Extract the [X, Y] coordinate from the center of the cell holding the provided text.  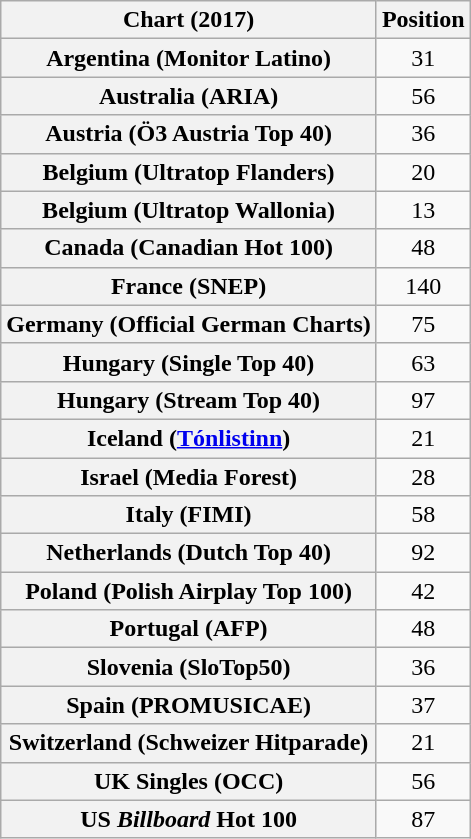
28 [423, 477]
Hungary (Stream Top 40) [189, 400]
75 [423, 324]
Canada (Canadian Hot 100) [189, 248]
Germany (Official German Charts) [189, 324]
Hungary (Single Top 40) [189, 362]
France (SNEP) [189, 286]
31 [423, 58]
Position [423, 20]
Switzerland (Schweizer Hitparade) [189, 743]
58 [423, 515]
140 [423, 286]
Argentina (Monitor Latino) [189, 58]
37 [423, 705]
63 [423, 362]
Spain (PROMUSICAE) [189, 705]
Chart (2017) [189, 20]
Poland (Polish Airplay Top 100) [189, 591]
Australia (ARIA) [189, 96]
Israel (Media Forest) [189, 477]
Italy (FIMI) [189, 515]
97 [423, 400]
42 [423, 591]
87 [423, 819]
Belgium (Ultratop Wallonia) [189, 210]
UK Singles (OCC) [189, 781]
Belgium (Ultratop Flanders) [189, 172]
20 [423, 172]
13 [423, 210]
92 [423, 553]
Slovenia (SloTop50) [189, 667]
Iceland (Tónlistinn) [189, 438]
Netherlands (Dutch Top 40) [189, 553]
US Billboard Hot 100 [189, 819]
Portugal (AFP) [189, 629]
Austria (Ö3 Austria Top 40) [189, 134]
